Locate the cell with the specified text and output its [X, Y] center coordinate. 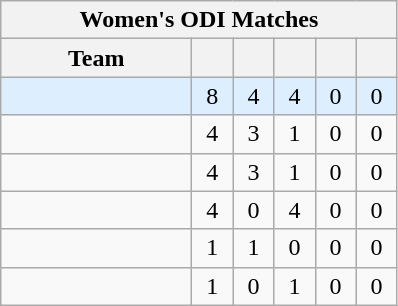
Team [96, 58]
Women's ODI Matches [199, 20]
8 [212, 96]
